Detect which cell encompasses the target text, then output its (X, Y) center coordinate. 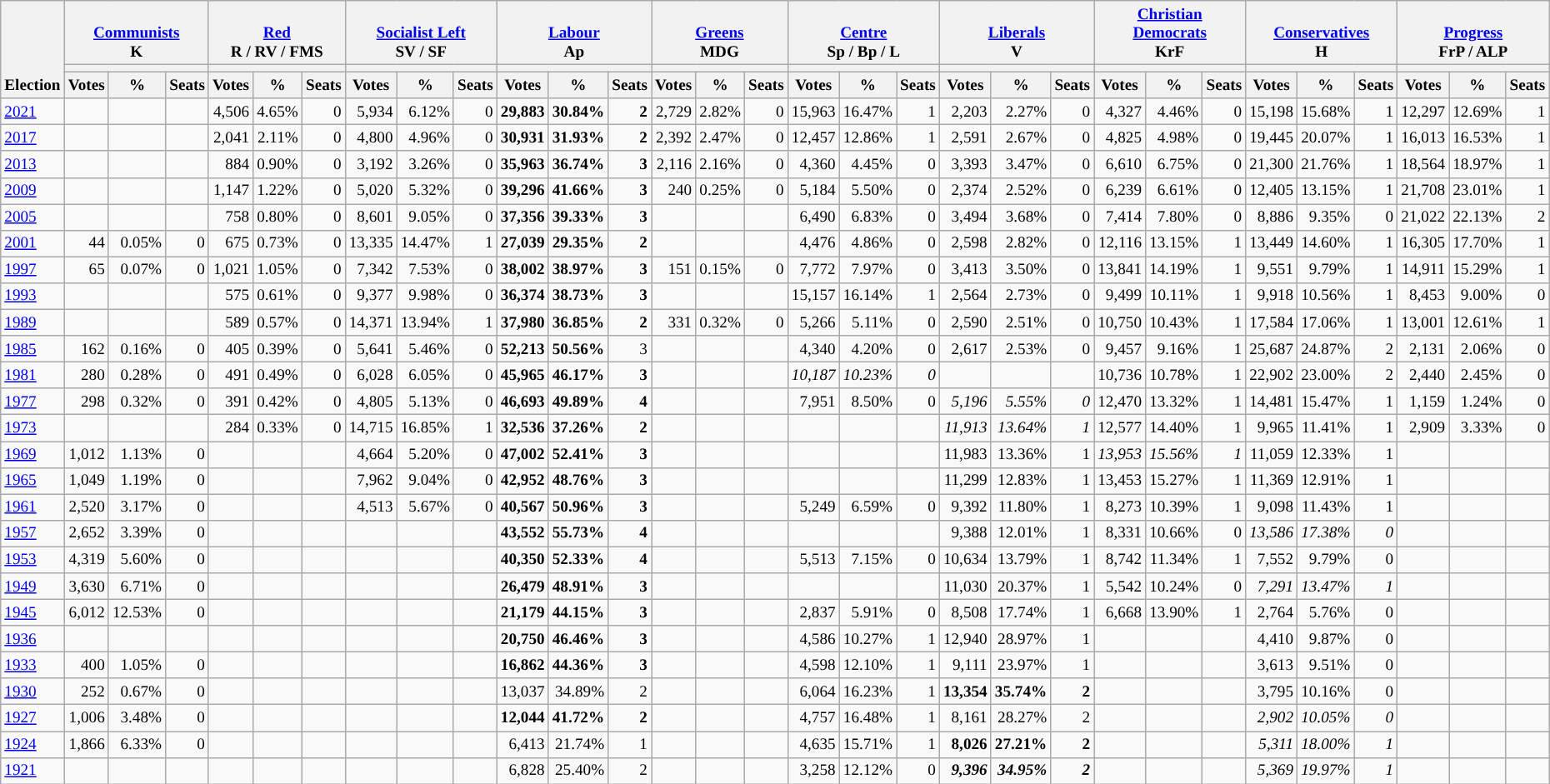
4.46% (1174, 112)
48.76% (578, 481)
29,883 (522, 112)
6,490 (813, 217)
0.28% (137, 375)
15.71% (867, 744)
ChristianDemocratsKrF (1170, 33)
3.17% (137, 507)
27.21% (1021, 744)
41.72% (578, 718)
41.66% (578, 191)
Socialist LeftSV / SF (421, 33)
6,028 (371, 375)
5.13% (425, 402)
2,041 (230, 138)
7.80% (1174, 217)
8,273 (1120, 507)
46.46% (578, 639)
1,021 (230, 270)
5,020 (371, 191)
13.47% (1326, 587)
38.73% (578, 296)
17.70% (1477, 243)
4,360 (813, 164)
2,564 (965, 296)
6.61% (1174, 191)
0.90% (278, 164)
0.07% (137, 270)
8,886 (1272, 217)
21,708 (1423, 191)
12.69% (1477, 112)
12,940 (965, 639)
34.89% (578, 692)
16.53% (1477, 138)
49.89% (578, 402)
2.11% (278, 138)
32,536 (522, 428)
1,049 (87, 481)
65 (87, 270)
6.59% (867, 507)
0.42% (278, 402)
1973 (32, 428)
2009 (32, 191)
11.41% (1326, 428)
9.16% (1174, 349)
11.43% (1326, 507)
5.50% (867, 191)
10.05% (1326, 718)
0.05% (137, 243)
0.15% (720, 270)
16.23% (867, 692)
16.14% (867, 296)
0.57% (278, 322)
4,506 (230, 112)
5,542 (1120, 587)
12,405 (1272, 191)
3.33% (1477, 428)
1930 (32, 692)
4,825 (1120, 138)
1.24% (1477, 402)
15,198 (1272, 112)
1985 (32, 349)
4.45% (867, 164)
35.74% (1021, 692)
22,902 (1272, 375)
9,965 (1272, 428)
9.00% (1477, 296)
3,393 (965, 164)
5.91% (867, 612)
1,866 (87, 744)
13.36% (1021, 454)
19,445 (1272, 138)
1977 (32, 402)
6.75% (1174, 164)
4.86% (867, 243)
2,116 (673, 164)
9.35% (1326, 217)
23.97% (1021, 665)
LiberalsV (1017, 33)
16.48% (867, 718)
12.86% (867, 138)
7.15% (867, 560)
12,457 (813, 138)
0.61% (278, 296)
25,687 (1272, 349)
42,952 (522, 481)
1927 (32, 718)
2013 (32, 164)
17.38% (1326, 533)
CentreSp / Bp / L (863, 33)
400 (87, 665)
RedR / RV / FMS (277, 33)
52.41% (578, 454)
2,764 (1272, 612)
6.83% (867, 217)
21.74% (578, 744)
8,508 (965, 612)
10.27% (867, 639)
758 (230, 217)
21,022 (1423, 217)
1981 (32, 375)
12,577 (1120, 428)
8,453 (1423, 296)
15.29% (1477, 270)
0.39% (278, 349)
2.52% (1021, 191)
1961 (32, 507)
36.85% (578, 322)
30,931 (522, 138)
5.67% (425, 507)
2.45% (1477, 375)
11,369 (1272, 481)
2,902 (1272, 718)
24.87% (1326, 349)
9.98% (425, 296)
1,006 (87, 718)
40,350 (522, 560)
CommunistsK (137, 33)
405 (230, 349)
14.40% (1174, 428)
37,356 (522, 217)
7,342 (371, 270)
15.47% (1326, 402)
0.49% (278, 375)
5.32% (425, 191)
9,388 (965, 533)
298 (87, 402)
2021 (32, 112)
3.39% (137, 533)
4,757 (813, 718)
10.78% (1174, 375)
13.94% (425, 322)
13,453 (1120, 481)
14,481 (1272, 402)
5,934 (371, 112)
10.23% (867, 375)
2,392 (673, 138)
8,601 (371, 217)
1953 (32, 560)
10,736 (1120, 375)
9,918 (1272, 296)
280 (87, 375)
10.39% (1174, 507)
13,354 (965, 692)
4,319 (87, 560)
0.73% (278, 243)
30.84% (578, 112)
6.12% (425, 112)
6,668 (1120, 612)
0.33% (278, 428)
2.47% (720, 138)
3,494 (965, 217)
3.26% (425, 164)
0.67% (137, 692)
7,951 (813, 402)
4.98% (1174, 138)
5,641 (371, 349)
38,002 (522, 270)
2.67% (1021, 138)
11,913 (965, 428)
1924 (32, 744)
5,513 (813, 560)
4.20% (867, 349)
2.16% (720, 164)
13,586 (1272, 533)
2,909 (1423, 428)
13,449 (1272, 243)
3,613 (1272, 665)
4,327 (1120, 112)
22.13% (1477, 217)
4,598 (813, 665)
4,410 (1272, 639)
2005 (32, 217)
9.04% (425, 481)
18.00% (1326, 744)
52,213 (522, 349)
252 (87, 692)
3.50% (1021, 270)
2,617 (965, 349)
44 (87, 243)
4.96% (425, 138)
7,962 (371, 481)
11.80% (1021, 507)
3.68% (1021, 217)
13,037 (522, 692)
6,828 (522, 771)
1989 (32, 322)
884 (230, 164)
20.07% (1326, 138)
3,795 (1272, 692)
2,598 (965, 243)
Election (32, 50)
5,249 (813, 507)
50.96% (578, 507)
13,953 (1120, 454)
28.27% (1021, 718)
14.47% (425, 243)
2001 (32, 243)
10,187 (813, 375)
3,258 (813, 771)
5,184 (813, 191)
LabourAp (573, 33)
589 (230, 322)
44.15% (578, 612)
12,470 (1120, 402)
5.46% (425, 349)
16.47% (867, 112)
5.60% (137, 560)
12.12% (867, 771)
20,750 (522, 639)
12.53% (137, 612)
10,750 (1120, 322)
3,630 (87, 587)
ProgressFrP / ALP (1473, 33)
1921 (32, 771)
10.66% (1174, 533)
47,002 (522, 454)
491 (230, 375)
2,591 (965, 138)
17.06% (1326, 322)
8,742 (1120, 560)
9.51% (1326, 665)
11,059 (1272, 454)
46.17% (578, 375)
12.61% (1477, 322)
1936 (32, 639)
44.36% (578, 665)
3,413 (965, 270)
2,590 (965, 322)
20.37% (1021, 587)
5.11% (867, 322)
35,963 (522, 164)
37,980 (522, 322)
29.35% (578, 243)
10.11% (1174, 296)
34.95% (1021, 771)
16.85% (425, 428)
13.79% (1021, 560)
10.16% (1326, 692)
18,564 (1423, 164)
391 (230, 402)
7,414 (1120, 217)
2.73% (1021, 296)
10.56% (1326, 296)
1945 (32, 612)
15.68% (1326, 112)
1997 (32, 270)
331 (673, 322)
1993 (32, 296)
1969 (32, 454)
5,369 (1272, 771)
10.24% (1174, 587)
55.73% (578, 533)
1,147 (230, 191)
8,026 (965, 744)
9,392 (965, 507)
14,715 (371, 428)
0.16% (137, 349)
16,013 (1423, 138)
6,012 (87, 612)
7,552 (1272, 560)
50.56% (578, 349)
13.64% (1021, 428)
6,239 (1120, 191)
1.13% (137, 454)
14.19% (1174, 270)
284 (230, 428)
26,479 (522, 587)
1949 (32, 587)
39.33% (578, 217)
6.33% (137, 744)
5.55% (1021, 402)
9,457 (1120, 349)
7,291 (1272, 587)
12.91% (1326, 481)
5,311 (1272, 744)
12.10% (867, 665)
1965 (32, 481)
675 (230, 243)
9,396 (965, 771)
240 (673, 191)
5,196 (965, 402)
5,266 (813, 322)
11,030 (965, 587)
15.27% (1174, 481)
9,111 (965, 665)
14,371 (371, 322)
2.27% (1021, 112)
0.25% (720, 191)
13.32% (1174, 402)
13.90% (1174, 612)
13,001 (1423, 322)
1.22% (278, 191)
9,499 (1120, 296)
43,552 (522, 533)
40,567 (522, 507)
6,064 (813, 692)
1933 (32, 665)
3.47% (1021, 164)
38.97% (578, 270)
21,179 (522, 612)
14,911 (1423, 270)
12,297 (1423, 112)
4,635 (813, 744)
1,012 (87, 454)
8.50% (867, 402)
4.65% (278, 112)
16,862 (522, 665)
4,664 (371, 454)
7.53% (425, 270)
4,805 (371, 402)
7,772 (813, 270)
37.26% (578, 428)
2,652 (87, 533)
9,377 (371, 296)
12.01% (1021, 533)
13,841 (1120, 270)
10.43% (1174, 322)
4,513 (371, 507)
11.34% (1174, 560)
39,296 (522, 191)
1.19% (137, 481)
21.76% (1326, 164)
52.33% (578, 560)
17,584 (1272, 322)
2.51% (1021, 322)
9.87% (1326, 639)
2,837 (813, 612)
23.00% (1326, 375)
11,299 (965, 481)
9,551 (1272, 270)
ConservativesH (1322, 33)
8,161 (965, 718)
31.93% (578, 138)
4,800 (371, 138)
4,340 (813, 349)
12.83% (1021, 481)
3,192 (371, 164)
6,413 (522, 744)
13,335 (371, 243)
2,440 (1423, 375)
1,159 (1423, 402)
9,098 (1272, 507)
162 (87, 349)
3.48% (137, 718)
12.33% (1326, 454)
2,729 (673, 112)
18.97% (1477, 164)
8,331 (1120, 533)
2,520 (87, 507)
19.97% (1326, 771)
5.76% (1326, 612)
GreensMDG (720, 33)
4,586 (813, 639)
11,983 (965, 454)
28.97% (1021, 639)
15,963 (813, 112)
6,610 (1120, 164)
2.53% (1021, 349)
2017 (32, 138)
10,634 (965, 560)
9.05% (425, 217)
2,131 (1423, 349)
6.05% (425, 375)
27,039 (522, 243)
36.74% (578, 164)
151 (673, 270)
45,965 (522, 375)
6.71% (137, 587)
2,203 (965, 112)
36,374 (522, 296)
48.91% (578, 587)
7.97% (867, 270)
46,693 (522, 402)
21,300 (1272, 164)
14.60% (1326, 243)
575 (230, 296)
2.06% (1477, 349)
25.40% (578, 771)
17.74% (1021, 612)
5.20% (425, 454)
0.80% (278, 217)
12,044 (522, 718)
15,157 (813, 296)
12,116 (1120, 243)
1957 (32, 533)
4,476 (813, 243)
23.01% (1477, 191)
16,305 (1423, 243)
2,374 (965, 191)
15.56% (1174, 454)
